Output the (x, y) coordinate of the center of the cell containing the given text.  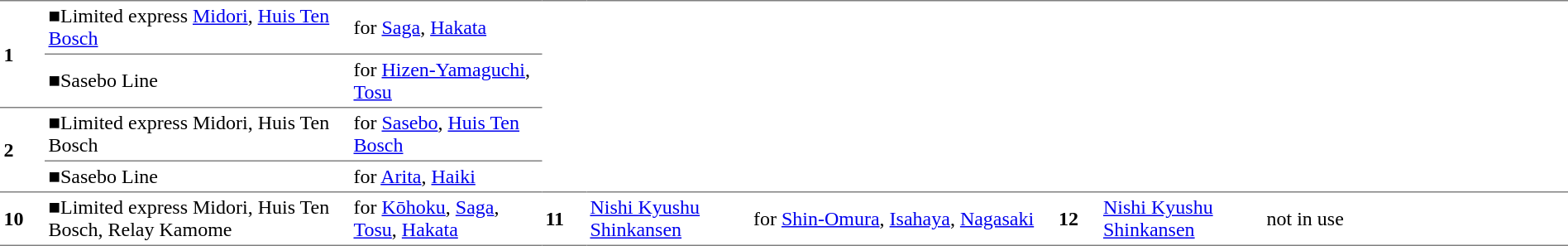
for Sasebo, Huis Ten Bosch (446, 134)
for Arita, Haiki (446, 176)
for Kōhoku, Saga, Tosu, Hakata (446, 219)
not in use (1416, 219)
11 (564, 219)
10 (22, 219)
2 (22, 150)
for Saga, Hakata (446, 27)
for Shin-Omura, Isahaya, Nagasaki (901, 219)
12 (1077, 219)
for Hizen-Yamaguchi, Tosu (446, 80)
■Limited express Midori, Huis Ten Bosch, Relay Kamome (197, 219)
1 (22, 55)
